Locate the cell with the specified text and output its (X, Y) center coordinate. 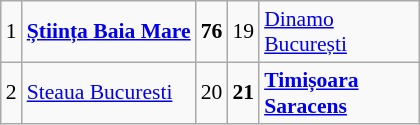
19 (243, 32)
1 (12, 32)
20 (212, 92)
21 (243, 92)
76 (212, 32)
Timișoara Saracens (339, 92)
Dinamo București (339, 32)
Steaua Bucuresti (109, 92)
2 (12, 92)
Știința Baia Mare (109, 32)
